Search for the cell housing the specified text and yield its (x, y) center coordinate. 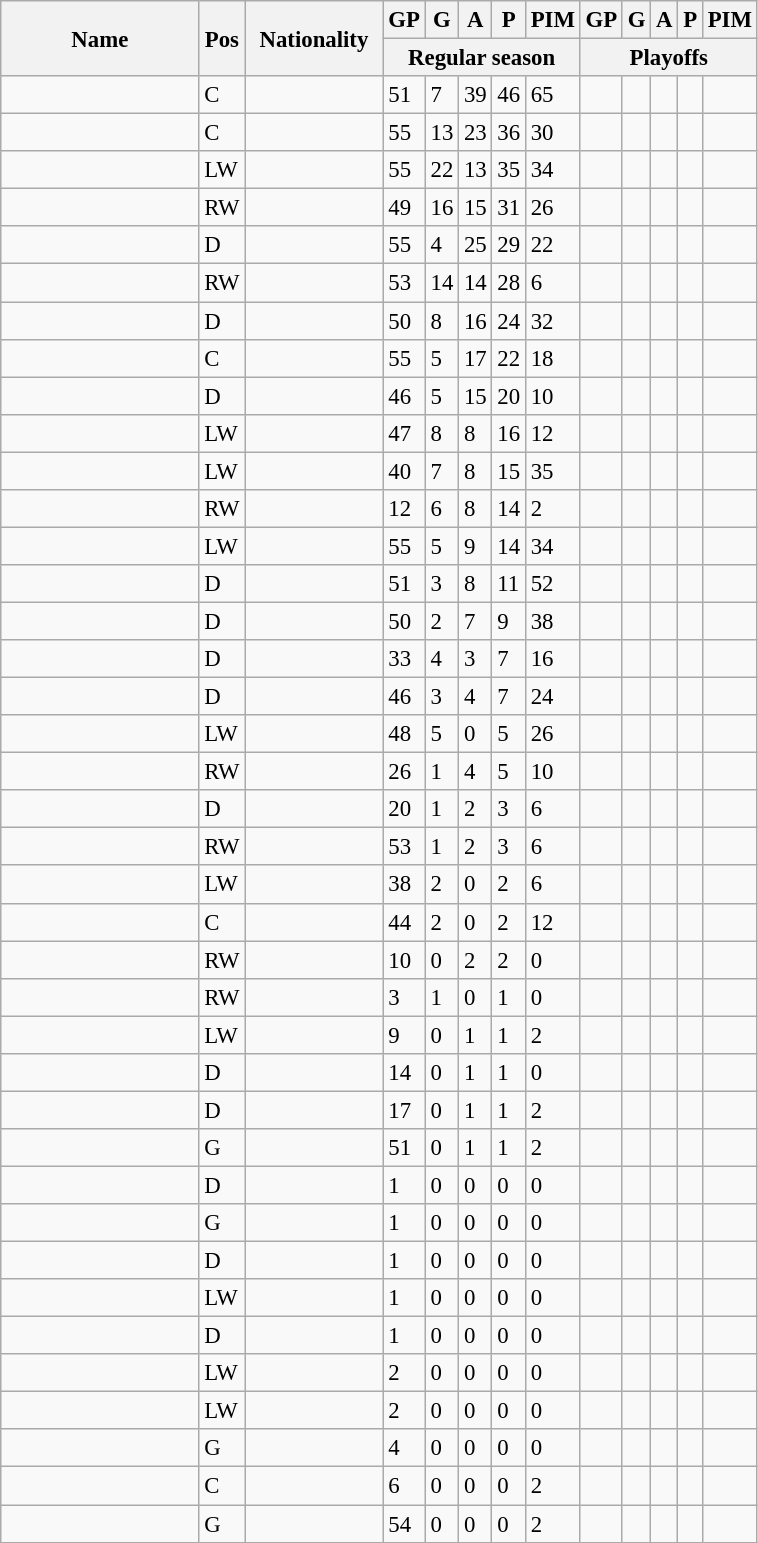
Name (100, 38)
44 (404, 922)
Playoffs (668, 58)
40 (404, 471)
23 (476, 133)
25 (476, 245)
30 (552, 133)
Nationality (314, 38)
65 (552, 95)
11 (508, 584)
32 (552, 321)
31 (508, 208)
39 (476, 95)
36 (508, 133)
18 (552, 358)
33 (404, 659)
Pos (222, 38)
47 (404, 433)
29 (508, 245)
28 (508, 283)
49 (404, 208)
54 (404, 1524)
Regular season (482, 58)
48 (404, 734)
52 (552, 584)
